Return [x, y] of the center of cell containing provided text 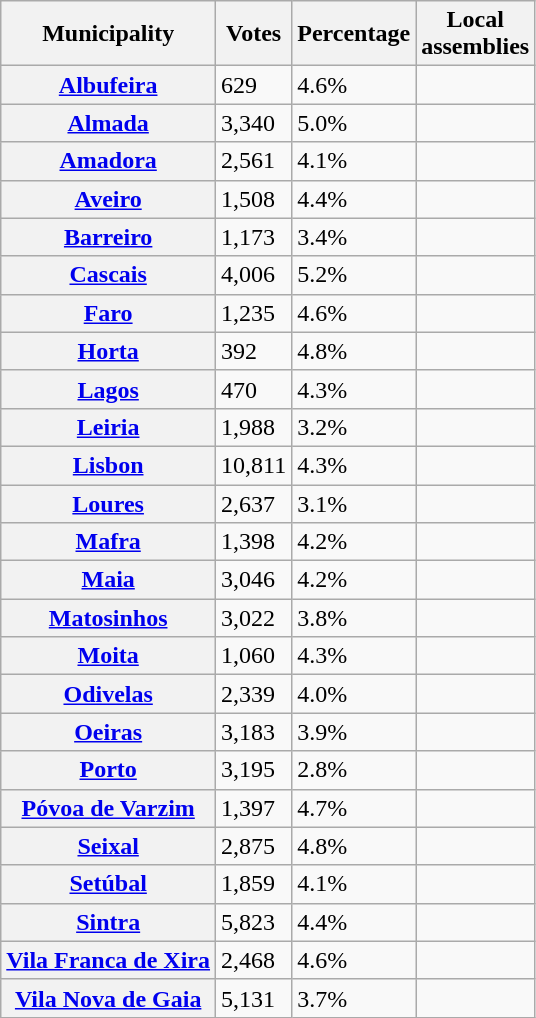
Lagos [108, 389]
Localassemblies [476, 34]
2,339 [254, 694]
2,875 [254, 846]
3.7% [354, 998]
3,183 [254, 732]
5,131 [254, 998]
3,340 [254, 123]
Percentage [354, 34]
5,823 [254, 922]
1,397 [254, 808]
Matosinhos [108, 618]
Moita [108, 656]
1,859 [254, 884]
Seixal [108, 846]
Cascais [108, 275]
Barreiro [108, 237]
4,006 [254, 275]
Municipality [108, 34]
3.4% [354, 237]
Almada [108, 123]
4.0% [354, 694]
Porto [108, 770]
Loures [108, 503]
2,561 [254, 161]
3,195 [254, 770]
Mafra [108, 542]
1,398 [254, 542]
2.8% [354, 770]
Horta [108, 351]
Aveiro [108, 199]
Odivelas [108, 694]
3,046 [254, 580]
1,235 [254, 313]
Sintra [108, 922]
3.1% [354, 503]
Votes [254, 34]
Lisbon [108, 465]
629 [254, 85]
3.8% [354, 618]
10,811 [254, 465]
4.7% [354, 808]
Setúbal [108, 884]
3.9% [354, 732]
1,060 [254, 656]
Albufeira [108, 85]
2,468 [254, 960]
2,637 [254, 503]
3.2% [354, 427]
Oeiras [108, 732]
Amadora [108, 161]
Póvoa de Varzim [108, 808]
Vila Nova de Gaia [108, 998]
1,988 [254, 427]
Vila Franca de Xira [108, 960]
Faro [108, 313]
1,173 [254, 237]
3,022 [254, 618]
470 [254, 389]
5.0% [354, 123]
Maia [108, 580]
392 [254, 351]
Leiria [108, 427]
1,508 [254, 199]
5.2% [354, 275]
